Identify which cell holds the provided text, then report its [X, Y] central coordinate. 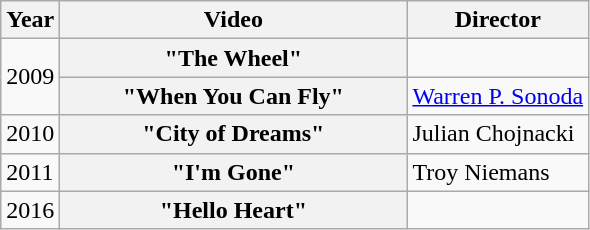
Year [30, 20]
Video [234, 20]
Warren P. Sonoda [498, 96]
"City of Dreams" [234, 134]
2009 [30, 77]
Troy Niemans [498, 172]
2016 [30, 210]
"I'm Gone" [234, 172]
2011 [30, 172]
Julian Chojnacki [498, 134]
Director [498, 20]
2010 [30, 134]
"When You Can Fly" [234, 96]
"The Wheel" [234, 58]
"Hello Heart" [234, 210]
